Search for the cell housing the specified text and yield its (x, y) center coordinate. 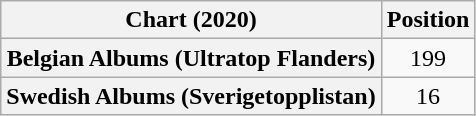
199 (428, 58)
Swedish Albums (Sverigetopplistan) (191, 96)
Belgian Albums (Ultratop Flanders) (191, 58)
16 (428, 96)
Chart (2020) (191, 20)
Position (428, 20)
